Capture the cell that displays the provided text and extract its [X, Y] central coordinate. 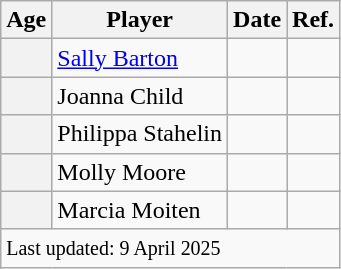
Last updated: 9 April 2025 [170, 248]
Player [140, 20]
Molly Moore [140, 172]
Age [26, 20]
Philippa Stahelin [140, 134]
Joanna Child [140, 96]
Sally Barton [140, 58]
Ref. [314, 20]
Date [258, 20]
Marcia Moiten [140, 210]
